Determine the (x, y) coordinate at the center of the cell enclosing the given text.  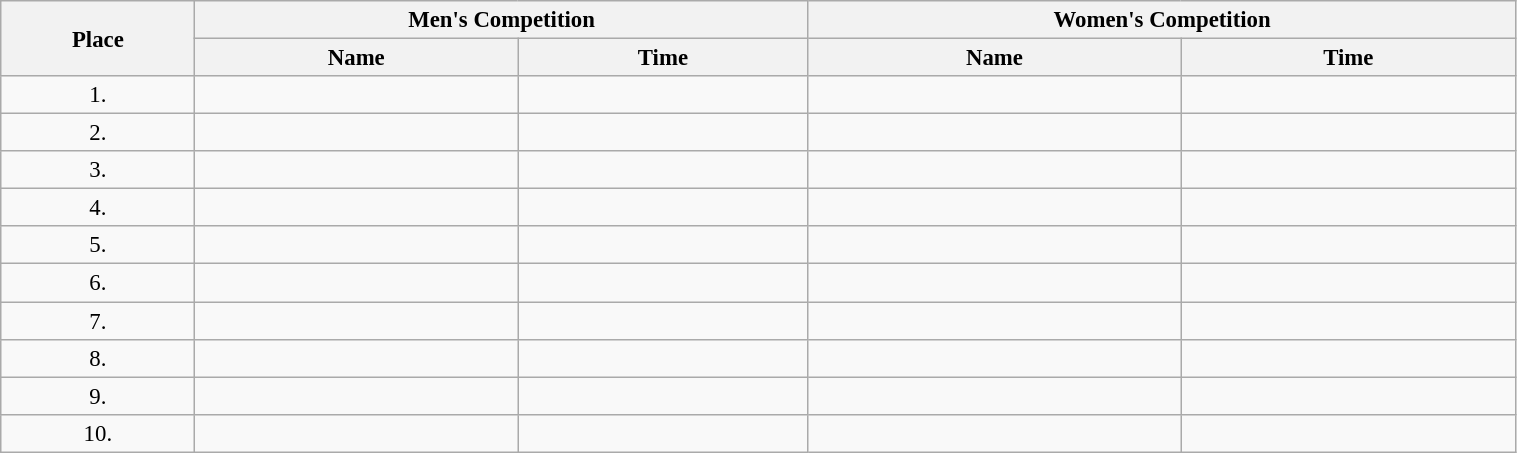
10. (98, 433)
Men's Competition (502, 20)
2. (98, 133)
9. (98, 396)
3. (98, 170)
1. (98, 95)
Place (98, 38)
Women's Competition (1162, 20)
6. (98, 283)
8. (98, 358)
7. (98, 321)
4. (98, 208)
5. (98, 245)
